Search for the cell housing the specified text and yield its [X, Y] center coordinate. 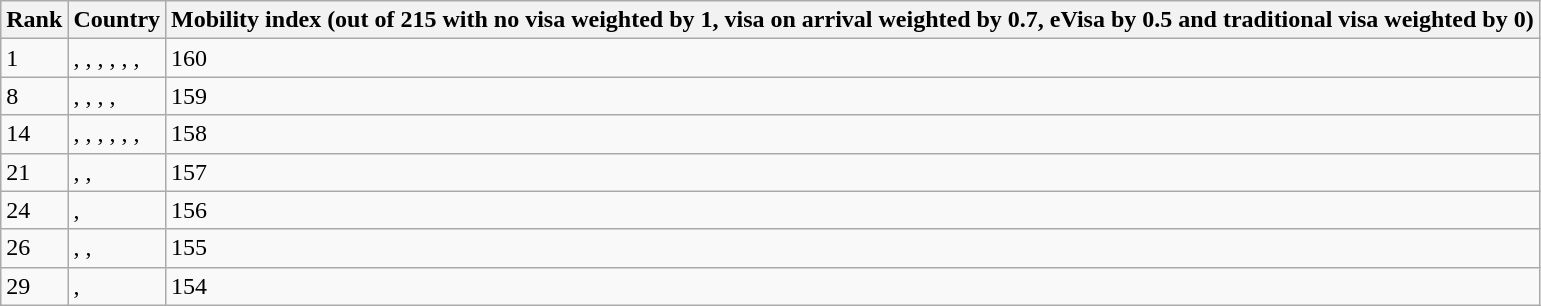
Country [117, 20]
1 [34, 58]
154 [853, 286]
8 [34, 96]
158 [853, 134]
21 [34, 172]
160 [853, 58]
155 [853, 248]
14 [34, 134]
29 [34, 286]
Mobility index (out of 215 with no visa weighted by 1, visa on arrival weighted by 0.7, eVisa by 0.5 and traditional visa weighted by 0) [853, 20]
24 [34, 210]
Rank [34, 20]
159 [853, 96]
, , , , [117, 96]
156 [853, 210]
26 [34, 248]
157 [853, 172]
